From the cell containing the given text, extract its center point as [x, y] coordinate. 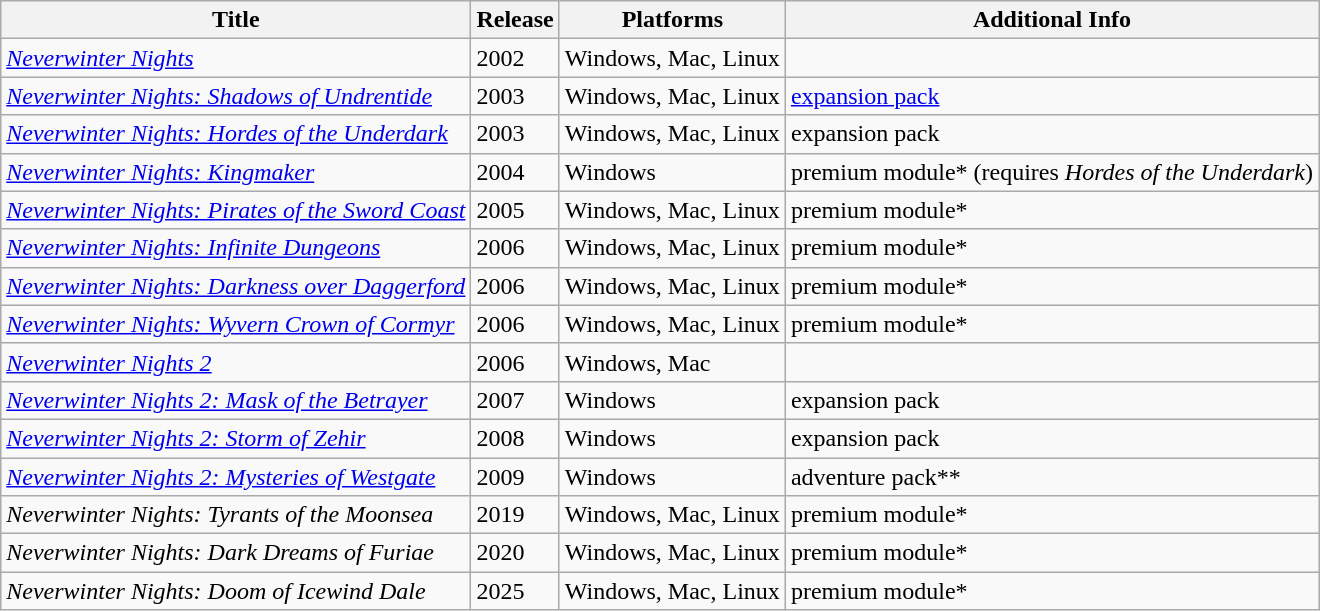
Platforms [672, 20]
Additional Info [1052, 20]
premium module* (requires Hordes of the Underdark) [1052, 172]
Neverwinter Nights: Kingmaker [236, 172]
Neverwinter Nights [236, 58]
Title [236, 20]
Neverwinter Nights 2: Mysteries of Westgate [236, 477]
Neverwinter Nights: Wyvern Crown of Cormyr [236, 324]
2002 [515, 58]
Neverwinter Nights: Hordes of the Underdark [236, 134]
Neverwinter Nights 2 [236, 362]
Neverwinter Nights: Darkness over Daggerford [236, 286]
Neverwinter Nights: Pirates of the Sword Coast [236, 210]
Windows, Mac [672, 362]
2009 [515, 477]
2004 [515, 172]
2020 [515, 553]
Neverwinter Nights: Infinite Dungeons [236, 248]
2005 [515, 210]
2019 [515, 515]
Neverwinter Nights: Doom of Icewind Dale [236, 591]
Neverwinter Nights: Tyrants of the Moonsea [236, 515]
Neverwinter Nights: Dark Dreams of Furiae [236, 553]
Neverwinter Nights: Shadows of Undrentide [236, 96]
adventure pack** [1052, 477]
2007 [515, 400]
Release [515, 20]
2008 [515, 438]
Neverwinter Nights 2: Mask of the Betrayer [236, 400]
2025 [515, 591]
Neverwinter Nights 2: Storm of Zehir [236, 438]
